Return [x, y] of the center of cell containing provided text 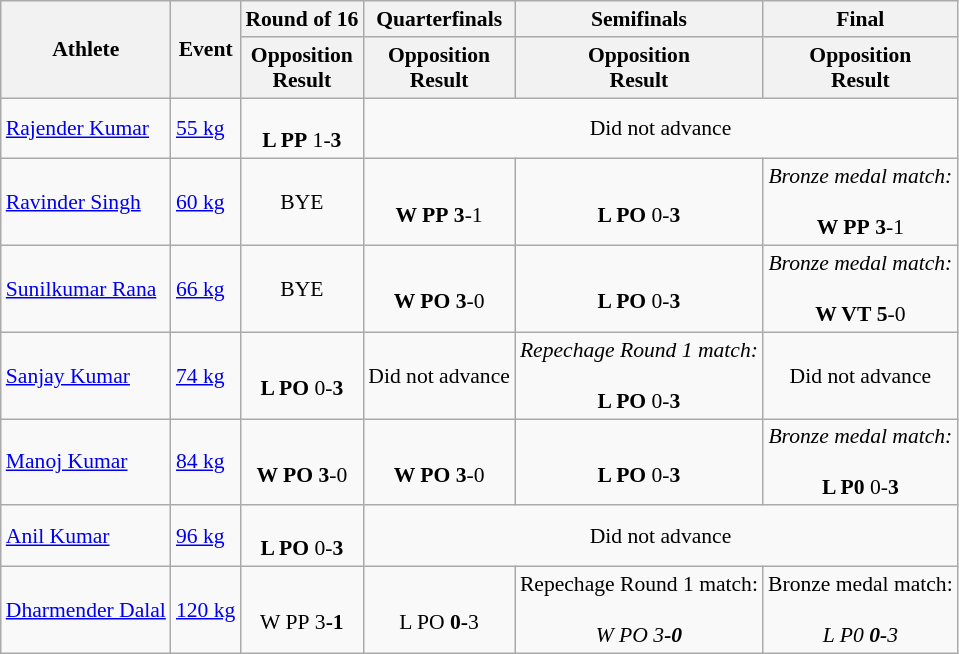
Final [860, 19]
Manoj Kumar [86, 462]
55 kg [206, 128]
Semifinals [639, 19]
L PP 1-3 [302, 128]
Sanjay Kumar [86, 376]
Repechage Round 1 match:L PO 0-3 [639, 376]
Rajender Kumar [86, 128]
Anil Kumar [86, 536]
Sunilkumar Rana [86, 290]
Round of 16 [302, 19]
Ravinder Singh [86, 202]
74 kg [206, 376]
66 kg [206, 290]
84 kg [206, 462]
Repechage Round 1 match:W PO 3-0 [639, 610]
Dharmender Dalal [86, 610]
Bronze medal match:W VT 5-0 [860, 290]
96 kg [206, 536]
Bronze medal match:W PP 3-1 [860, 202]
Athlete [86, 50]
60 kg [206, 202]
Event [206, 50]
Quarterfinals [439, 19]
120 kg [206, 610]
